Extract the [x, y] coordinate from the center of the cell holding the provided text.  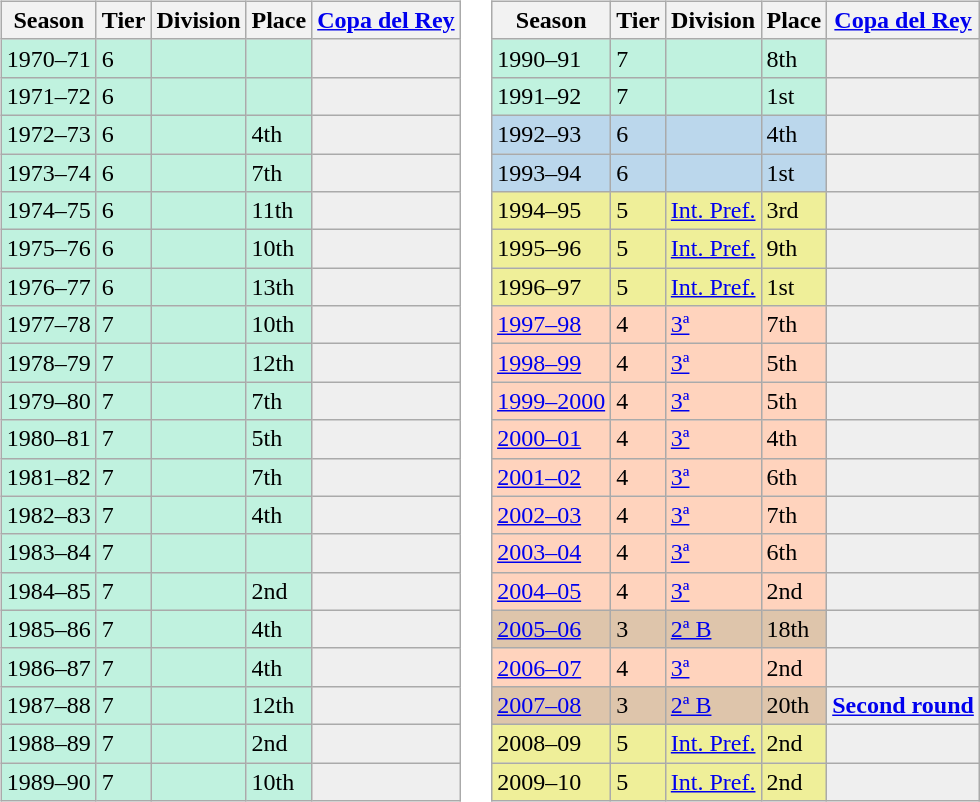
2002–03 [552, 515]
1981–82 [48, 477]
20th [794, 705]
1995–96 [552, 249]
2009–10 [552, 781]
2004–05 [552, 591]
1974–75 [48, 211]
2005–06 [552, 629]
1982–83 [48, 515]
1975–76 [48, 249]
1979–80 [48, 401]
1988–89 [48, 743]
1985–86 [48, 629]
1991–92 [552, 96]
1989–90 [48, 781]
1976–77 [48, 287]
13th [279, 287]
2007–08 [552, 705]
1994–95 [552, 211]
1980–81 [48, 439]
1984–85 [48, 591]
1998–99 [552, 363]
1999–2000 [552, 401]
1987–88 [48, 705]
1978–79 [48, 363]
Second round [904, 705]
3rd [794, 211]
1993–94 [552, 173]
1992–93 [552, 134]
18th [794, 629]
2001–02 [552, 477]
1997–98 [552, 325]
1973–74 [48, 173]
9th [794, 249]
2000–01 [552, 439]
1977–78 [48, 325]
2006–07 [552, 667]
2008–09 [552, 743]
8th [794, 58]
1971–72 [48, 96]
1970–71 [48, 58]
1986–87 [48, 667]
2003–04 [552, 553]
1972–73 [48, 134]
1990–91 [552, 58]
11th [279, 211]
1983–84 [48, 553]
1996–97 [552, 287]
